Provide the (x, y) coordinate of the cell's center where the given text is located.  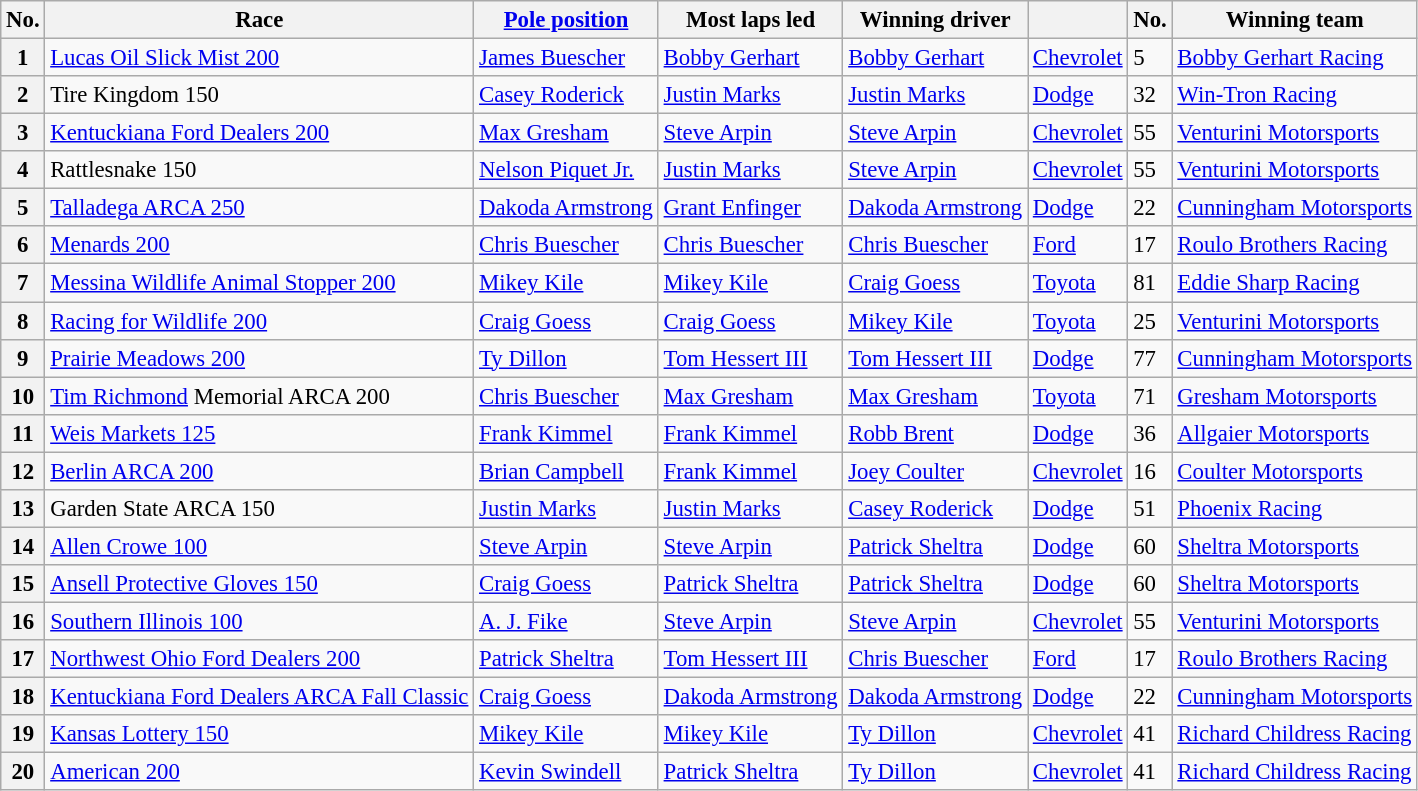
Tire Kingdom 150 (260, 95)
Nelson Piquet Jr. (566, 170)
Allgaier Motorsports (1294, 433)
Grant Enfinger (750, 208)
Weis Markets 125 (260, 433)
Brian Campbell (566, 471)
Winning driver (936, 20)
51 (1150, 509)
36 (1150, 433)
Pole position (566, 20)
James Buescher (566, 58)
Southern Illinois 100 (260, 621)
6 (23, 245)
Tim Richmond Memorial ARCA 200 (260, 396)
Talladega ARCA 250 (260, 208)
Bobby Gerhart Racing (1294, 58)
25 (1150, 321)
Kentuckiana Ford Dealers 200 (260, 133)
Berlin ARCA 200 (260, 471)
Kevin Swindell (566, 772)
Menards 200 (260, 245)
20 (23, 772)
Phoenix Racing (1294, 509)
14 (23, 546)
Coulter Motorsports (1294, 471)
Northwest Ohio Ford Dealers 200 (260, 659)
Rattlesnake 150 (260, 170)
Eddie Sharp Racing (1294, 283)
71 (1150, 396)
American 200 (260, 772)
Winning team (1294, 20)
2 (23, 95)
Race (260, 20)
Ansell Protective Gloves 150 (260, 584)
Lucas Oil Slick Mist 200 (260, 58)
Prairie Meadows 200 (260, 358)
Garden State ARCA 150 (260, 509)
15 (23, 584)
Joey Coulter (936, 471)
77 (1150, 358)
1 (23, 58)
4 (23, 170)
Most laps led (750, 20)
Racing for Wildlife 200 (260, 321)
12 (23, 471)
3 (23, 133)
Messina Wildlife Animal Stopper 200 (260, 283)
Kansas Lottery 150 (260, 734)
7 (23, 283)
8 (23, 321)
Allen Crowe 100 (260, 546)
19 (23, 734)
81 (1150, 283)
Gresham Motorsports (1294, 396)
13 (23, 509)
9 (23, 358)
32 (1150, 95)
Win-Tron Racing (1294, 95)
Kentuckiana Ford Dealers ARCA Fall Classic (260, 697)
11 (23, 433)
A. J. Fike (566, 621)
Robb Brent (936, 433)
18 (23, 697)
10 (23, 396)
